Scan for the cell matching the given text and deliver its [X, Y] coordinate at center. 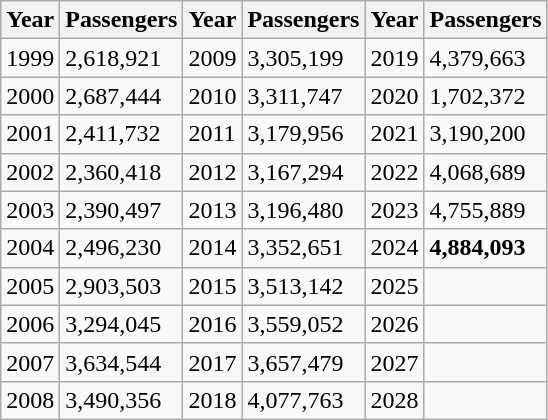
1,702,372 [486, 96]
2,496,230 [122, 248]
2,687,444 [122, 96]
3,190,200 [486, 134]
2003 [30, 210]
2008 [30, 400]
2,411,732 [122, 134]
2025 [394, 286]
2019 [394, 58]
3,179,956 [304, 134]
4,755,889 [486, 210]
2028 [394, 400]
2004 [30, 248]
2,390,497 [122, 210]
2009 [212, 58]
2016 [212, 324]
2012 [212, 172]
3,513,142 [304, 286]
2007 [30, 362]
1999 [30, 58]
2011 [212, 134]
3,311,747 [304, 96]
3,634,544 [122, 362]
2018 [212, 400]
2026 [394, 324]
2013 [212, 210]
4,068,689 [486, 172]
2000 [30, 96]
3,657,479 [304, 362]
2014 [212, 248]
2006 [30, 324]
2024 [394, 248]
2005 [30, 286]
3,352,651 [304, 248]
2002 [30, 172]
3,196,480 [304, 210]
4,077,763 [304, 400]
2001 [30, 134]
2,360,418 [122, 172]
3,305,199 [304, 58]
3,559,052 [304, 324]
3,294,045 [122, 324]
3,167,294 [304, 172]
2015 [212, 286]
2022 [394, 172]
2023 [394, 210]
3,490,356 [122, 400]
2021 [394, 134]
2020 [394, 96]
4,379,663 [486, 58]
2010 [212, 96]
2,618,921 [122, 58]
4,884,093 [486, 248]
2017 [212, 362]
2027 [394, 362]
2,903,503 [122, 286]
